For the text-containing cell, return its midpoint in (X, Y) coordinate format. 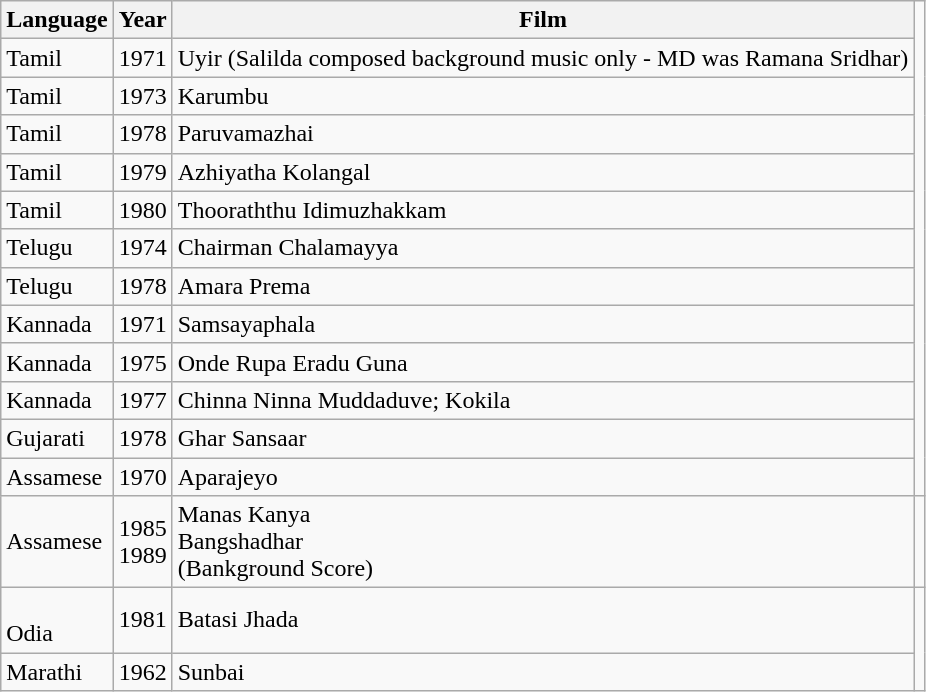
Language (57, 20)
1977 (142, 400)
19851989 (142, 542)
Film (543, 20)
1970 (142, 477)
1975 (142, 362)
Azhiyatha Kolangal (543, 172)
Odia (57, 620)
1981 (142, 620)
Paruvamazhai (543, 134)
Aparajeyo (543, 477)
1974 (142, 248)
Chairman Chalamayya (543, 248)
Sunbai (543, 672)
Karumbu (543, 96)
Year (142, 20)
Ghar Sansaar (543, 438)
Thooraththu Idimuzhakkam (543, 210)
Amara Prema (543, 286)
Gujarati (57, 438)
Marathi (57, 672)
Onde Rupa Eradu Guna (543, 362)
1973 (142, 96)
1979 (142, 172)
Batasi Jhada (543, 620)
1980 (142, 210)
Samsayaphala (543, 324)
Chinna Ninna Muddaduve; Kokila (543, 400)
Uyir (Salilda composed background music only - MD was Ramana Sridhar) (543, 58)
Manas KanyaBangshadhar(Bankground Score) (543, 542)
1962 (142, 672)
